Scan for the cell matching the given text and deliver its [X, Y] coordinate at center. 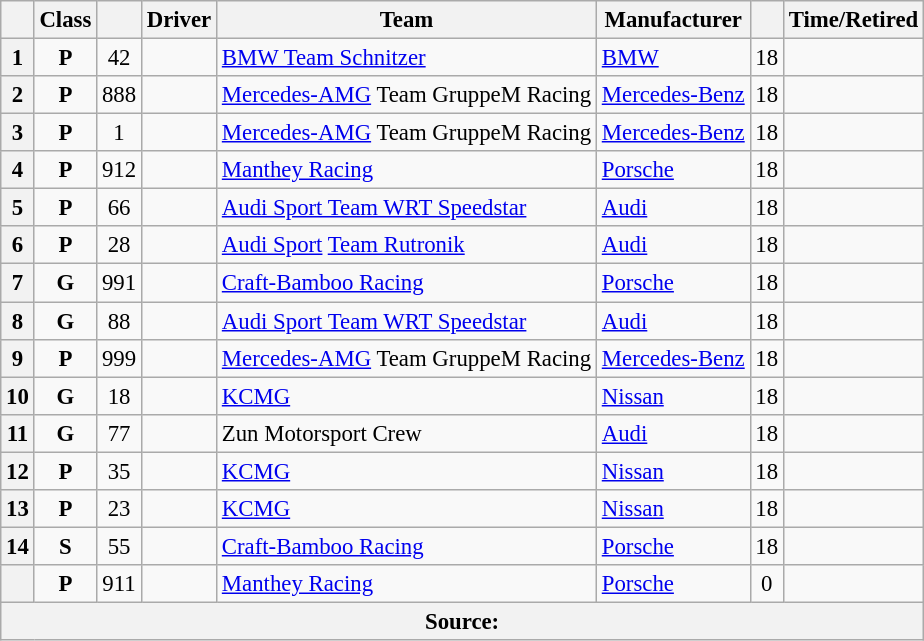
3 [18, 133]
88 [120, 321]
4 [18, 170]
28 [120, 245]
77 [120, 433]
Team [407, 20]
55 [120, 546]
888 [120, 95]
S [66, 546]
8 [18, 321]
Time/Retired [853, 20]
13 [18, 509]
999 [120, 358]
35 [120, 471]
10 [18, 396]
42 [120, 58]
0 [766, 584]
2 [18, 95]
23 [120, 509]
9 [18, 358]
Zun Motorsport Crew [407, 433]
Class [66, 20]
12 [18, 471]
991 [120, 283]
911 [120, 584]
66 [120, 208]
912 [120, 170]
BMW [673, 58]
11 [18, 433]
Driver [178, 20]
14 [18, 546]
Source: [462, 621]
BMW Team Schnitzer [407, 58]
5 [18, 208]
Manufacturer [673, 20]
6 [18, 245]
Audi Sport Team Rutronik [407, 245]
7 [18, 283]
